Detect which cell encompasses the target text, then output its (X, Y) center coordinate. 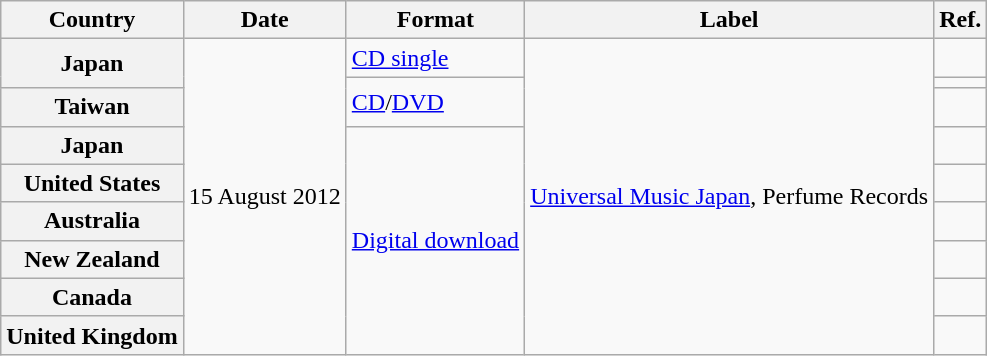
Universal Music Japan, Perfume Records (730, 197)
Country (92, 20)
Australia (92, 221)
Format (435, 20)
CD/DVD (435, 102)
Taiwan (92, 107)
United Kingdom (92, 335)
New Zealand (92, 259)
Ref. (960, 20)
15 August 2012 (264, 197)
CD single (435, 58)
Canada (92, 297)
Label (730, 20)
Digital download (435, 240)
Date (264, 20)
United States (92, 183)
